For the text-containing cell, return its midpoint in [x, y] coordinate format. 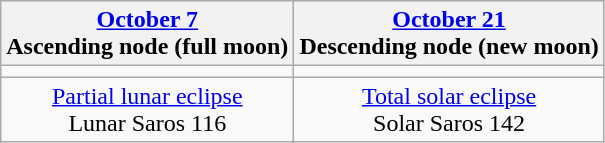
Partial lunar eclipseLunar Saros 116 [148, 110]
Total solar eclipseSolar Saros 142 [449, 110]
October 21Descending node (new moon) [449, 34]
October 7Ascending node (full moon) [148, 34]
